Search for the cell housing the specified text and yield its (X, Y) center coordinate. 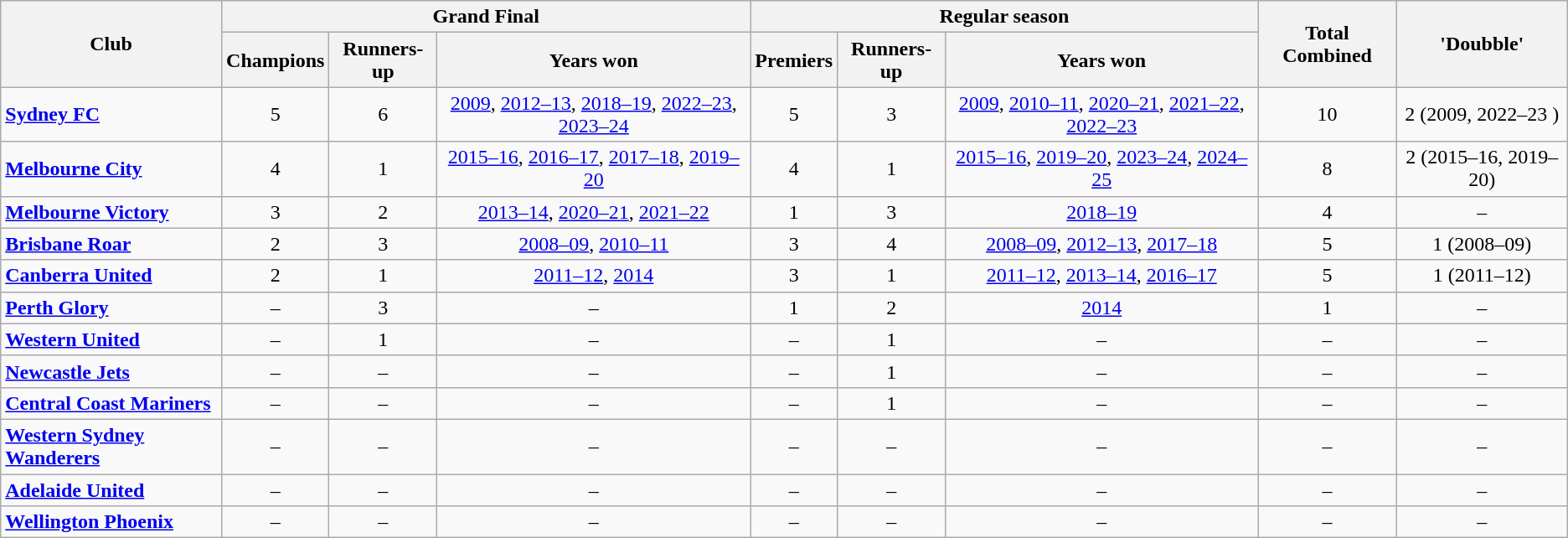
Newcastle Jets (111, 371)
Regular season (1004, 17)
2011–12, 2013–14, 2016–17 (1102, 276)
1 (2008–09) (1482, 244)
10 (1327, 114)
Brisbane Roar (111, 244)
2018–19 (1102, 212)
Central Coast Mariners (111, 403)
Sydney FC (111, 114)
2 (2015–16, 2019–20) (1482, 169)
6 (384, 114)
2011–12, 2014 (594, 276)
Club (111, 44)
Champions (276, 60)
Wellington Phoenix (111, 522)
1 (2011–12) (1482, 276)
2015–16, 2016–17, 2017–18, 2019–20 (594, 169)
Perth Glory (111, 308)
Premiers (794, 60)
2009, 2010–11, 2020–21, 2021–22, 2022–23 (1102, 114)
2013–14, 2020–21, 2021–22 (594, 212)
Western United (111, 339)
8 (1327, 169)
2009, 2012–13, 2018–19, 2022–23, 2023–24 (594, 114)
Melbourne Victory (111, 212)
Western Sydney Wanderers (111, 446)
2014 (1102, 308)
2015–16, 2019–20, 2023–24, 2024–25 (1102, 169)
Total Combined (1327, 44)
Melbourne City (111, 169)
2008–09, 2010–11 (594, 244)
Canberra United (111, 276)
'Doubble' (1482, 44)
Grand Final (486, 17)
2 (2009, 2022–23 ) (1482, 114)
Adelaide United (111, 490)
2008–09, 2012–13, 2017–18 (1102, 244)
